Return the (X, Y) coordinate for the center point of the cell that contains the specified text.  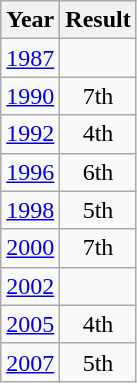
1998 (30, 210)
Result (98, 20)
1996 (30, 172)
1992 (30, 134)
2007 (30, 362)
1987 (30, 58)
1990 (30, 96)
2005 (30, 324)
Year (30, 20)
2002 (30, 286)
6th (98, 172)
2000 (30, 248)
